Return the (X, Y) coordinate for the center point of the cell that contains the specified text.  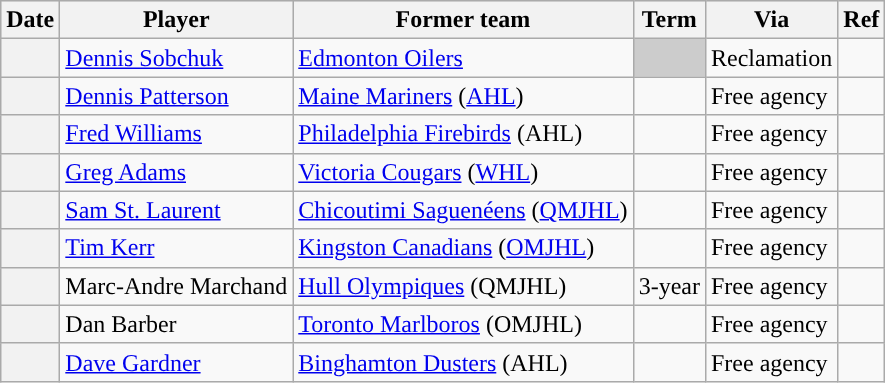
Player (176, 20)
Term (669, 20)
Marc-Andre Marchand (176, 286)
Edmonton Oilers (463, 58)
Sam St. Laurent (176, 210)
Dennis Sobchuk (176, 58)
Fred Williams (176, 134)
Via (771, 20)
Toronto Marlboros (OMJHL) (463, 324)
Former team (463, 20)
Binghamton Dusters (AHL) (463, 362)
Dan Barber (176, 324)
Hull Olympiques (QMJHL) (463, 286)
Chicoutimi Saguenéens (QMJHL) (463, 210)
Greg Adams (176, 172)
Dave Gardner (176, 362)
3-year (669, 286)
Tim Kerr (176, 248)
Reclamation (771, 58)
Kingston Canadians (OMJHL) (463, 248)
Philadelphia Firebirds (AHL) (463, 134)
Dennis Patterson (176, 96)
Maine Mariners (AHL) (463, 96)
Ref (862, 20)
Date (30, 20)
Victoria Cougars (WHL) (463, 172)
